Search for the cell housing the specified text and yield its (X, Y) center coordinate. 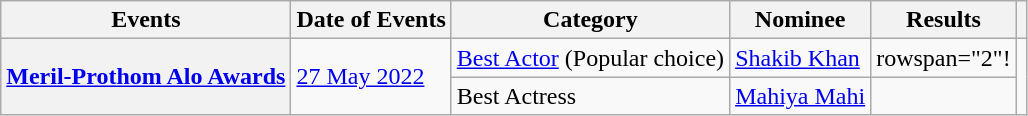
rowspan="2"! (944, 58)
Mahiya Mahi (800, 96)
Date of Events (371, 20)
Meril-Prothom Alo Awards (146, 77)
Best Actress (590, 96)
Category (590, 20)
Shakib Khan (800, 58)
Results (944, 20)
Events (146, 20)
27 May 2022 (371, 77)
Best Actor (Popular choice) (590, 58)
Nominee (800, 20)
